Scan for the cell matching the given text and deliver its (X, Y) coordinate at center. 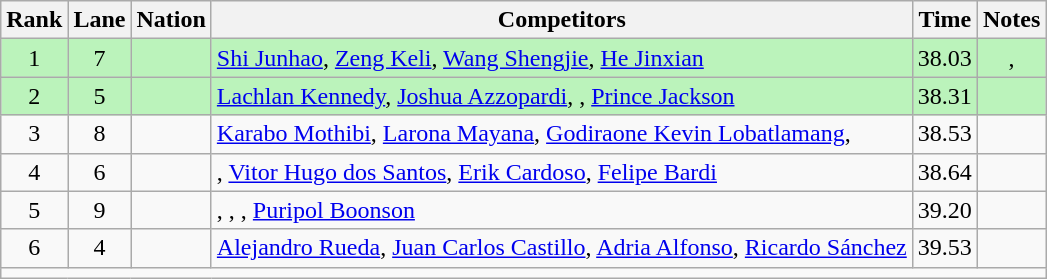
2 (34, 96)
Nation (171, 20)
Karabo Mothibi, Larona Mayana, Godiraone Kevin Lobatlamang, (562, 134)
, (1011, 58)
Notes (1011, 20)
Lachlan Kennedy, Joshua Azzopardi, , Prince Jackson (562, 96)
Lane (100, 20)
9 (100, 210)
38.31 (944, 96)
39.20 (944, 210)
39.53 (944, 248)
Alejandro Rueda, Juan Carlos Castillo, Adria Alfonso, Ricardo Sánchez (562, 248)
3 (34, 134)
Rank (34, 20)
38.53 (944, 134)
8 (100, 134)
, Vitor Hugo dos Santos, Erik Cardoso, Felipe Bardi (562, 172)
38.64 (944, 172)
Shi Junhao, Zeng Keli, Wang Shengjie, He Jinxian (562, 58)
38.03 (944, 58)
7 (100, 58)
1 (34, 58)
, , , Puripol Boonson (562, 210)
Time (944, 20)
Competitors (562, 20)
